Locate the cell with the specified text and output its (X, Y) center coordinate. 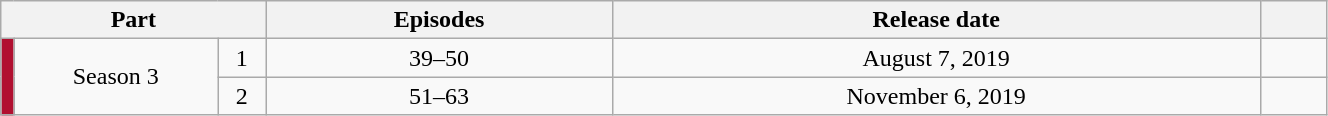
51–63 (439, 96)
39–50 (439, 58)
November 6, 2019 (936, 96)
Part (134, 20)
2 (242, 96)
1 (242, 58)
August 7, 2019 (936, 58)
Season 3 (116, 77)
Episodes (439, 20)
Release date (936, 20)
